Pinpoint the cell where the given text exists, returning its [X, Y] midpoint coordinate. 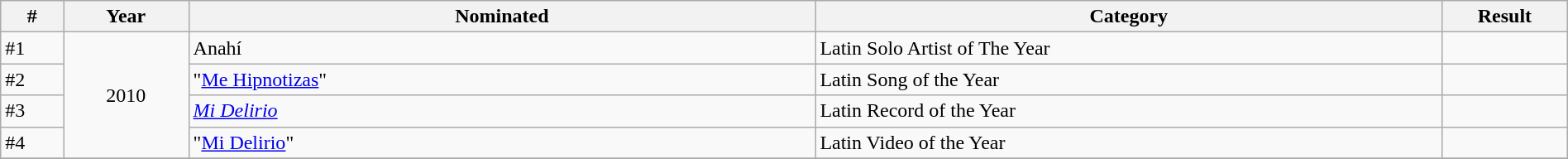
Latin Video of the Year [1129, 142]
"Me Hipnotizas" [502, 79]
Latin Song of the Year [1129, 79]
"Mi Delirio" [502, 142]
Result [1505, 17]
Latin Solo Artist of The Year [1129, 48]
# [32, 17]
Anahí [502, 48]
#4 [32, 142]
#2 [32, 79]
Category [1129, 17]
Nominated [502, 17]
#3 [32, 111]
2010 [126, 95]
Mi Delirio [502, 111]
#1 [32, 48]
Year [126, 17]
Latin Record of the Year [1129, 111]
